Find where the given text appears and provide that cell's center as [X, Y] coordinate. 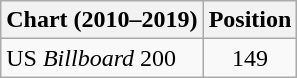
Position [250, 20]
Chart (2010–2019) [102, 20]
149 [250, 58]
US Billboard 200 [102, 58]
